Locate the cell with the specified text and output its [X, Y] center coordinate. 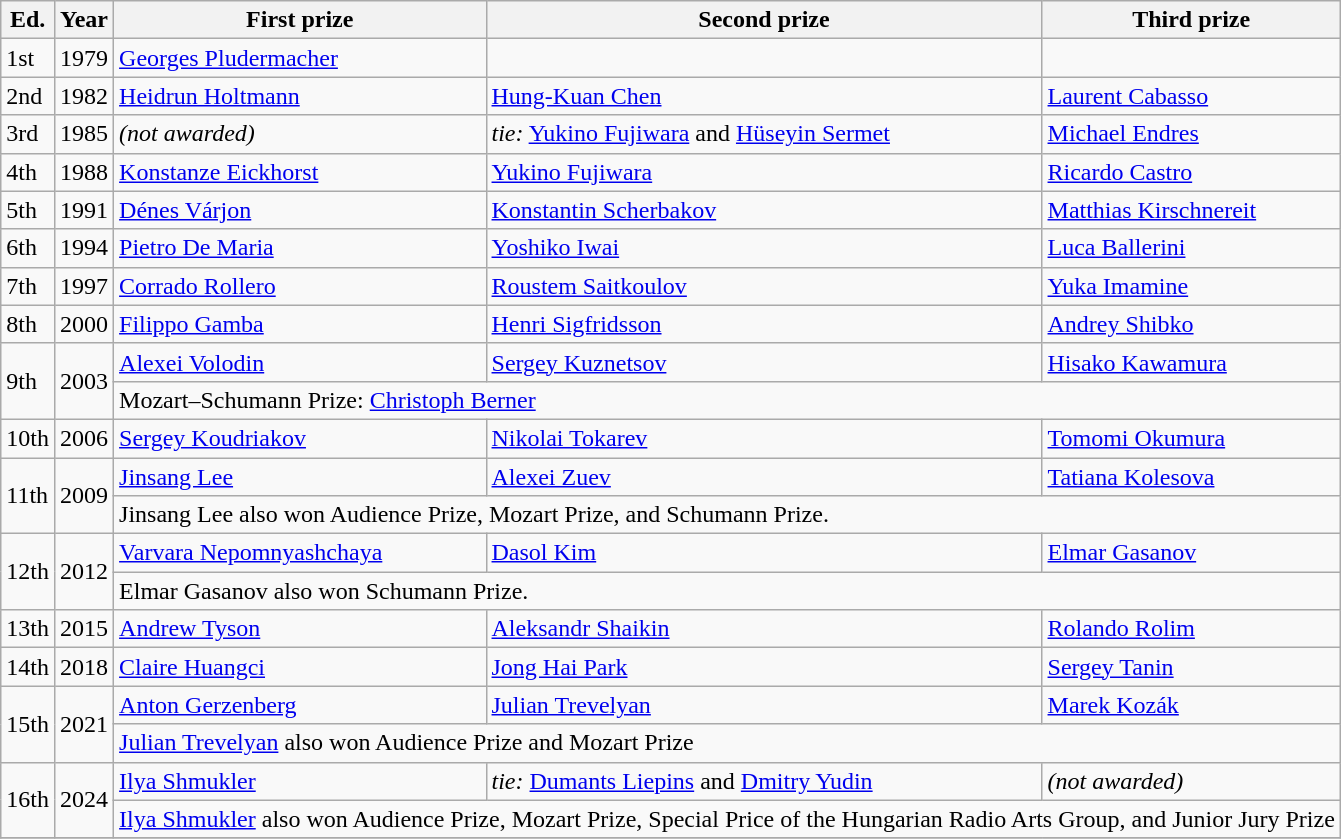
Yoshiko Iwai [764, 248]
Rolando Rolim [1191, 629]
15th [28, 724]
Yuka Imamine [1191, 286]
First prize [300, 20]
2012 [84, 572]
Alexei Volodin [300, 362]
tie: Yukino Fujiwara and Hüseyin Sermet [764, 134]
Claire Huangci [300, 667]
Corrado Rollero [300, 286]
Nikolai Tokarev [764, 438]
10th [28, 438]
Filippo Gamba [300, 324]
3rd [28, 134]
Jong Hai Park [764, 667]
Matthias Kirschnereit [1191, 210]
Alexei Zuev [764, 477]
Julian Trevelyan [764, 705]
Sergey Koudriakov [300, 438]
Ilya Shmukler [300, 781]
Julian Trevelyan also won Audience Prize and Mozart Prize [728, 743]
2009 [84, 496]
8th [28, 324]
2021 [84, 724]
Elmar Gasanov [1191, 553]
Sergey Tanin [1191, 667]
Laurent Cabasso [1191, 96]
2006 [84, 438]
1997 [84, 286]
Varvara Nepomnyashchaya [300, 553]
1985 [84, 134]
1994 [84, 248]
2015 [84, 629]
Ed. [28, 20]
16th [28, 800]
1st [28, 58]
Tomomi Okumura [1191, 438]
Tatiana Kolesova [1191, 477]
Georges Pludermacher [300, 58]
Henri Sigfridsson [764, 324]
Ilya Shmukler also won Audience Prize, Mozart Prize, Special Price of the Hungarian Radio Arts Group, and Junior Jury Prize [728, 819]
Mozart–Schumann Prize: Christoph Berner [728, 400]
13th [28, 629]
2003 [84, 381]
6th [28, 248]
1988 [84, 172]
2000 [84, 324]
Andrey Shibko [1191, 324]
1982 [84, 96]
2nd [28, 96]
12th [28, 572]
Jinsang Lee [300, 477]
Konstanze Eickhorst [300, 172]
Sergey Kuznetsov [764, 362]
Luca Ballerini [1191, 248]
1991 [84, 210]
Michael Endres [1191, 134]
11th [28, 496]
Dasol Kim [764, 553]
Yukino Fujiwara [764, 172]
Ricardo Castro [1191, 172]
7th [28, 286]
Heidrun Holtmann [300, 96]
Year [84, 20]
2024 [84, 800]
Marek Kozák [1191, 705]
Konstantin Scherbakov [764, 210]
4th [28, 172]
1979 [84, 58]
9th [28, 381]
Second prize [764, 20]
Aleksandr Shaikin [764, 629]
Anton Gerzenberg [300, 705]
Hung-Kuan Chen [764, 96]
Elmar Gasanov also won Schumann Prize. [728, 591]
Jinsang Lee also won Audience Prize, Mozart Prize, and Schumann Prize. [728, 515]
Hisako Kawamura [1191, 362]
2018 [84, 667]
Dénes Várjon [300, 210]
5th [28, 210]
14th [28, 667]
Pietro De Maria [300, 248]
tie: Dumants Liepins and Dmitry Yudin [764, 781]
Third prize [1191, 20]
Andrew Tyson [300, 629]
Roustem Saitkoulov [764, 286]
